From the cell containing the given text, extract its center point as [X, Y] coordinate. 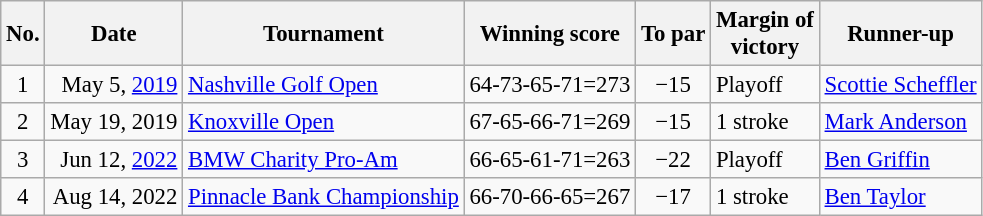
Ben Taylor [900, 197]
To par [674, 34]
64-73-65-71=273 [550, 85]
Date [114, 34]
67-65-66-71=269 [550, 122]
Tournament [324, 34]
Mark Anderson [900, 122]
Scottie Scheffler [900, 85]
−22 [674, 160]
Ben Griffin [900, 160]
66-65-61-71=263 [550, 160]
Nashville Golf Open [324, 85]
BMW Charity Pro-Am [324, 160]
Margin ofvictory [766, 34]
4 [23, 197]
No. [23, 34]
66-70-66-65=267 [550, 197]
3 [23, 160]
2 [23, 122]
Pinnacle Bank Championship [324, 197]
Aug 14, 2022 [114, 197]
Winning score [550, 34]
Knoxville Open [324, 122]
Jun 12, 2022 [114, 160]
May 5, 2019 [114, 85]
Runner-up [900, 34]
−17 [674, 197]
1 [23, 85]
May 19, 2019 [114, 122]
